Return the (X, Y) coordinate for the center point of the cell that contains the specified text.  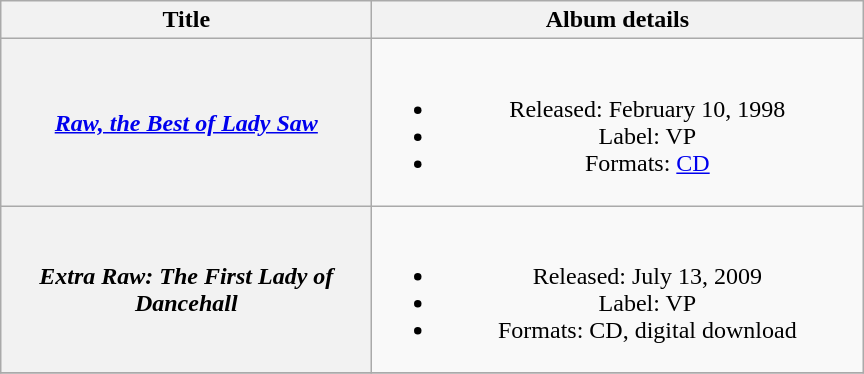
Released: July 13, 2009Label: VPFormats: CD, digital download (618, 290)
Released: February 10, 1998Label: VPFormats: CD (618, 122)
Album details (618, 20)
Title (186, 20)
Extra Raw: The First Lady of Dancehall (186, 290)
Raw, the Best of Lady Saw (186, 122)
